Find where the given text appears and provide that cell's center as (X, Y) coordinate. 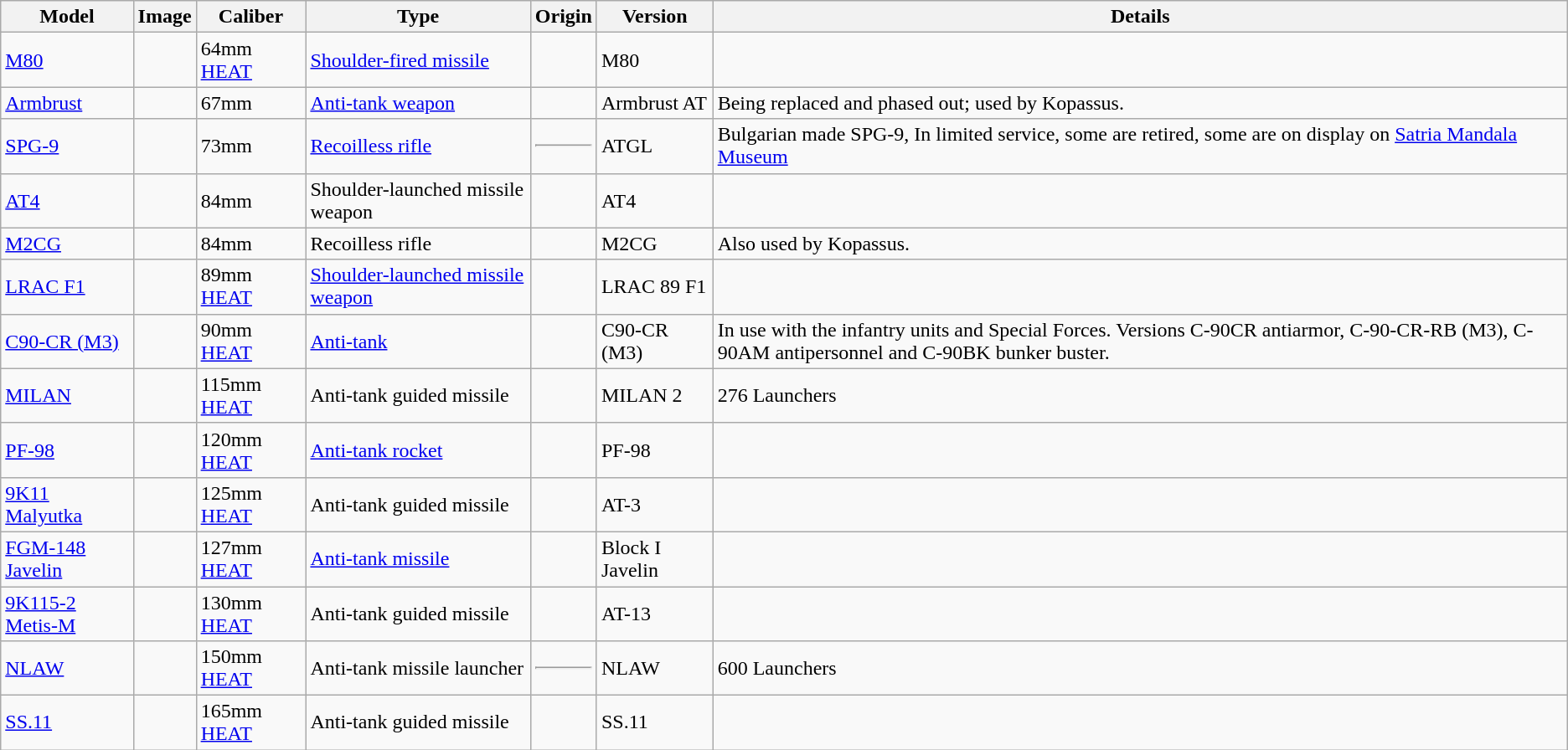
Block I Javelin (655, 559)
89mm HEAT (251, 286)
120mm HEAT (251, 450)
SPG-9 (67, 146)
Type (418, 17)
MILAN (67, 395)
LRAC F1 (67, 286)
Anti-tank missile launcher (418, 668)
Armbrust AT (655, 103)
64mm HEAT (251, 60)
AT-3 (655, 504)
165mm HEAT (251, 723)
Anti-tank missile (418, 559)
Caliber (251, 17)
Anti-tank rocket (418, 450)
125mm HEAT (251, 504)
Also used by Kopassus. (1140, 244)
Being replaced and phased out; used by Kopassus. (1140, 103)
130mm HEAT (251, 613)
90mm HEAT (251, 342)
Origin (563, 17)
600 Launchers (1140, 668)
67mm (251, 103)
MILAN 2 (655, 395)
Armbrust (67, 103)
73mm (251, 146)
Version (655, 17)
ATGL (655, 146)
9K115-2 Metis-M (67, 613)
In use with the infantry units and Special Forces. Versions C-90CR antiarmor, C-90-CR-RB (M3), C-90AM antipersonnel and C-90BK bunker buster. (1140, 342)
Bulgarian made SPG-9, In limited service, some are retired, some are on display on Satria Mandala Museum (1140, 146)
127mm HEAT (251, 559)
AT-13 (655, 613)
Anti-tank weapon (418, 103)
276 Launchers (1140, 395)
Details (1140, 17)
LRAC 89 F1 (655, 286)
Image (164, 17)
FGM-148 Javelin (67, 559)
Shoulder-fired missile (418, 60)
9K11 Malyutka (67, 504)
115mm HEAT (251, 395)
Anti-tank (418, 342)
150mm HEAT (251, 668)
Model (67, 17)
